Capture the cell that displays the provided text and extract its (x, y) central coordinate. 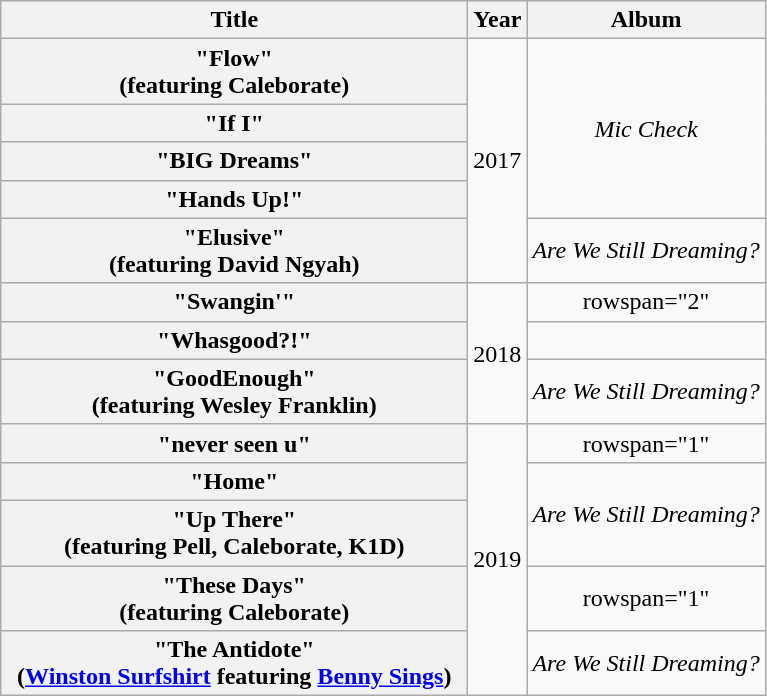
"The Antidote"(Winston Surfshirt featuring Benny Sings) (234, 664)
2018 (498, 354)
2017 (498, 161)
"Whasgood?!" (234, 340)
2019 (498, 560)
"never seen u" (234, 443)
rowspan="2" (646, 302)
Mic Check (646, 128)
"Elusive"(featuring David Ngyah) (234, 250)
Title (234, 20)
"Up There"(featuring Pell, Caleborate, K1D) (234, 532)
"Home" (234, 481)
"If I" (234, 123)
"Hands Up!" (234, 199)
Album (646, 20)
Year (498, 20)
"BIG Dreams" (234, 161)
"These Days"(featuring Caleborate) (234, 598)
"Flow"(featuring Caleborate) (234, 72)
"GoodEnough"(featuring Wesley Franklin) (234, 392)
"Swangin'" (234, 302)
